Pinpoint the cell where the given text exists, returning its (X, Y) midpoint coordinate. 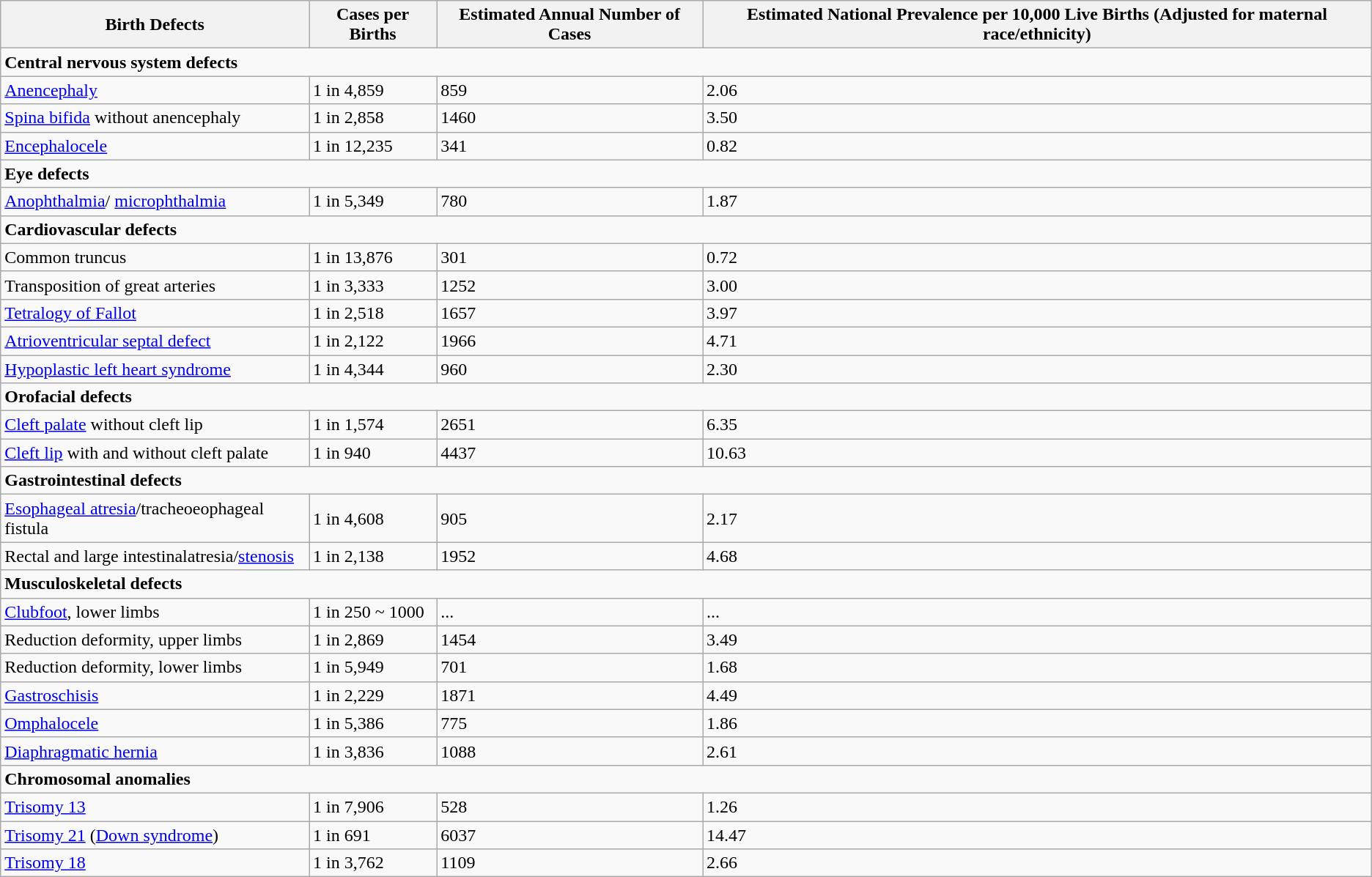
Orofacial defects (686, 397)
Estimated Annual Number of Cases (570, 25)
Cases per Births (373, 25)
1871 (570, 695)
Cleft lip with and without cleft palate (155, 453)
1 in 2,229 (373, 695)
1 in 4,608 (373, 519)
Reduction deformity, upper limbs (155, 640)
701 (570, 667)
341 (570, 146)
1 in 3,333 (373, 285)
1 in 940 (373, 453)
1.68 (1036, 667)
Gastrointestinal defects (686, 481)
Anophthalmia/ microphthalmia (155, 201)
Trisomy 13 (155, 807)
Diaphragmatic hernia (155, 751)
1 in 2,869 (373, 640)
1 in 4,344 (373, 369)
Central nervous system defects (686, 62)
10.63 (1036, 453)
Common truncus (155, 257)
1 in 5,349 (373, 201)
2.06 (1036, 90)
1 in 5,386 (373, 723)
Trisomy 21 (Down syndrome) (155, 835)
4.68 (1036, 556)
4.71 (1036, 341)
780 (570, 201)
Atrioventricular septal defect (155, 341)
Clubfoot, lower limbs (155, 612)
6.35 (1036, 425)
4.49 (1036, 695)
Spina bifida without anencephaly (155, 118)
1952 (570, 556)
1252 (570, 285)
Birth Defects (155, 25)
1 in 1,574 (373, 425)
Cleft palate without cleft lip (155, 425)
1 in 2,138 (373, 556)
1 in 7,906 (373, 807)
Omphalocele (155, 723)
3.97 (1036, 313)
1 in 250 ~ 1000 (373, 612)
859 (570, 90)
1 in 3,836 (373, 751)
2.66 (1036, 863)
Trisomy 18 (155, 863)
4437 (570, 453)
1 in 4,859 (373, 90)
14.47 (1036, 835)
301 (570, 257)
1109 (570, 863)
1 in 2,122 (373, 341)
Anencephaly (155, 90)
2.30 (1036, 369)
Encephalocele (155, 146)
Cardiovascular defects (686, 229)
Esophageal atresia/tracheoeophageal fistula (155, 519)
Eye defects (686, 174)
1 in 691 (373, 835)
0.82 (1036, 146)
960 (570, 369)
2.61 (1036, 751)
528 (570, 807)
3.50 (1036, 118)
Reduction deformity, lower limbs (155, 667)
1 in 2,518 (373, 313)
3.49 (1036, 640)
Tetralogy of Fallot (155, 313)
Rectal and large intestinalatresia/stenosis (155, 556)
1088 (570, 751)
1.26 (1036, 807)
2.17 (1036, 519)
1454 (570, 640)
1 in 3,762 (373, 863)
1657 (570, 313)
1 in 2,858 (373, 118)
1460 (570, 118)
905 (570, 519)
3.00 (1036, 285)
6037 (570, 835)
Hypoplastic left heart syndrome (155, 369)
1966 (570, 341)
1 in 13,876 (373, 257)
0.72 (1036, 257)
1 in 5,949 (373, 667)
Transposition of great arteries (155, 285)
Chromosomal anomalies (686, 779)
Gastroschisis (155, 695)
1 in 12,235 (373, 146)
Estimated National Prevalence per 10,000 Live Births (Adjusted for maternal race/ethnicity) (1036, 25)
2651 (570, 425)
1.86 (1036, 723)
1.87 (1036, 201)
Musculoskeletal defects (686, 584)
775 (570, 723)
